Locate the cell with the specified text and output its (x, y) center coordinate. 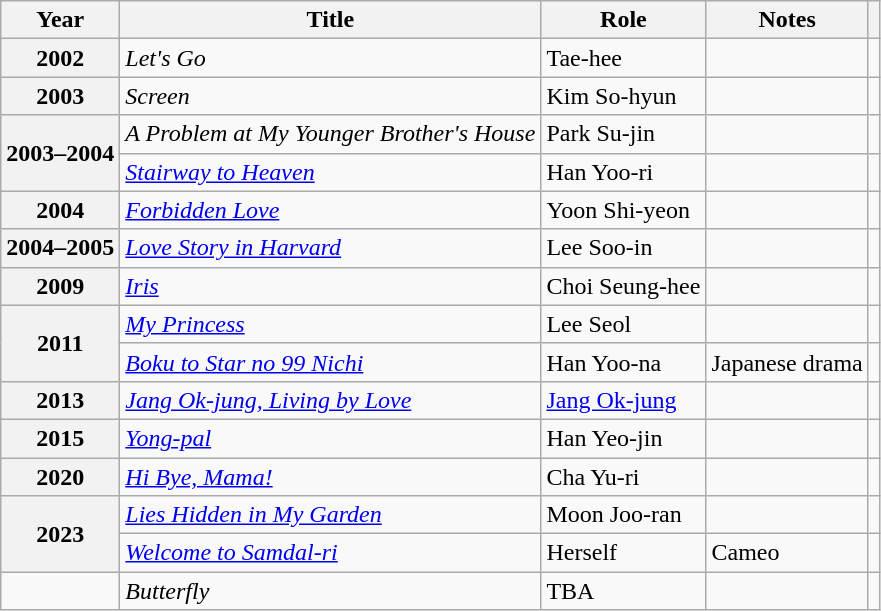
My Princess (330, 324)
Butterfly (330, 591)
Herself (624, 553)
Jang Ok-jung, Living by Love (330, 400)
Notes (787, 20)
Hi Bye, Mama! (330, 477)
Iris (330, 286)
Forbidden Love (330, 210)
Choi Seung-hee (624, 286)
Kim So-hyun (624, 96)
2004 (60, 210)
Let's Go (330, 58)
2023 (60, 534)
Park Su-jin (624, 134)
Yoon Shi-yeon (624, 210)
Lies Hidden in My Garden (330, 515)
Love Story in Harvard (330, 248)
Moon Joo-ran (624, 515)
A Problem at My Younger Brother's House (330, 134)
Jang Ok-jung (624, 400)
Tae-hee (624, 58)
Welcome to Samdal-ri (330, 553)
Japanese drama (787, 362)
Screen (330, 96)
Han Yoo-na (624, 362)
Stairway to Heaven (330, 172)
2004–2005 (60, 248)
Boku to Star no 99 Nichi (330, 362)
Han Yoo-ri (624, 172)
Year (60, 20)
Role (624, 20)
Yong-pal (330, 438)
2002 (60, 58)
2013 (60, 400)
Cameo (787, 553)
2003–2004 (60, 153)
2020 (60, 477)
Han Yeo-jin (624, 438)
TBA (624, 591)
2009 (60, 286)
Lee Seol (624, 324)
Lee Soo-in (624, 248)
Cha Yu-ri (624, 477)
2003 (60, 96)
Title (330, 20)
2011 (60, 343)
2015 (60, 438)
